Determine the (x, y) coordinate at the center of the cell enclosing the given text.  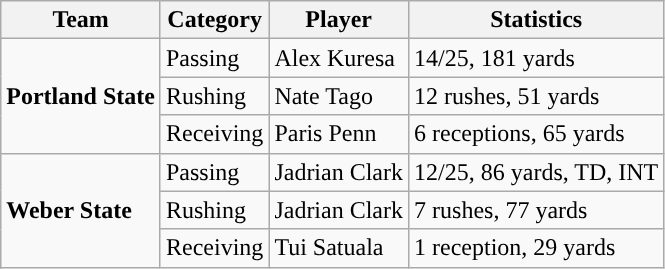
Tui Satuala (339, 248)
Weber State (81, 210)
7 rushes, 77 yards (536, 210)
Nate Tago (339, 96)
Player (339, 20)
Statistics (536, 20)
1 reception, 29 yards (536, 248)
Paris Penn (339, 134)
14/25, 181 yards (536, 58)
12/25, 86 yards, TD, INT (536, 172)
Alex Kuresa (339, 58)
6 receptions, 65 yards (536, 134)
Category (214, 20)
12 rushes, 51 yards (536, 96)
Portland State (81, 96)
Team (81, 20)
